Provide the [X, Y] coordinate of the cell's center where the given text is located.  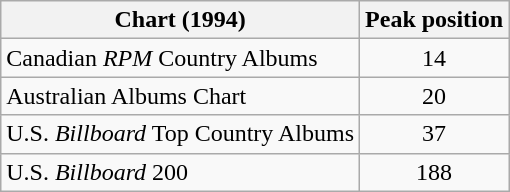
37 [434, 134]
20 [434, 96]
Chart (1994) [180, 20]
Canadian RPM Country Albums [180, 58]
188 [434, 172]
U.S. Billboard Top Country Albums [180, 134]
U.S. Billboard 200 [180, 172]
14 [434, 58]
Australian Albums Chart [180, 96]
Peak position [434, 20]
